Output the (x, y) coordinate of the center of the cell containing the given text.  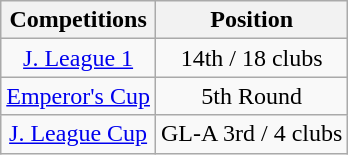
Position (251, 20)
J. League Cup (78, 134)
Competitions (78, 20)
GL-A 3rd / 4 clubs (251, 134)
Emperor's Cup (78, 96)
5th Round (251, 96)
14th / 18 clubs (251, 58)
J. League 1 (78, 58)
